Find where the given text appears and provide that cell's center as (X, Y) coordinate. 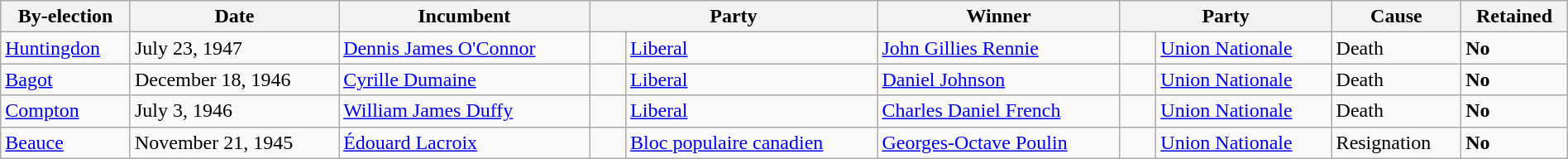
Retained (1515, 17)
By-election (66, 17)
Charles Daniel French (999, 111)
Cause (1396, 17)
Cyrille Dumaine (465, 79)
Compton (66, 111)
December 18, 1946 (234, 79)
John Gillies Rennie (999, 48)
Dennis James O'Connor (465, 48)
Incumbent (465, 17)
Bloc populaire canadien (752, 142)
Édouard Lacroix (465, 142)
July 23, 1947 (234, 48)
Resignation (1396, 142)
Date (234, 17)
July 3, 1946 (234, 111)
November 21, 1945 (234, 142)
Bagot (66, 79)
William James Duffy (465, 111)
Beauce (66, 142)
Georges-Octave Poulin (999, 142)
Huntingdon (66, 48)
Winner (999, 17)
Daniel Johnson (999, 79)
